Provide the (X, Y) coordinate of the cell's center where the given text is located.  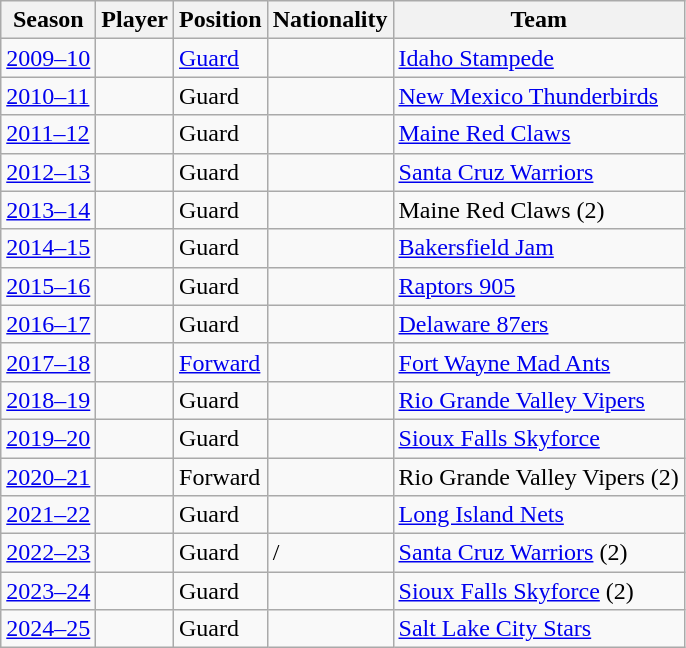
2021–22 (48, 515)
Player (135, 20)
Santa Cruz Warriors (538, 172)
Season (48, 20)
2017–18 (48, 362)
Fort Wayne Mad Ants (538, 362)
2011–12 (48, 134)
Team (538, 20)
2014–15 (48, 248)
2010–11 (48, 96)
Rio Grande Valley Vipers (2) (538, 477)
Santa Cruz Warriors (2) (538, 553)
Salt Lake City Stars (538, 629)
2012–13 (48, 172)
/ (330, 553)
2020–21 (48, 477)
Nationality (330, 20)
Bakersfield Jam (538, 248)
Sioux Falls Skyforce (2) (538, 591)
2009–10 (48, 58)
2023–24 (48, 591)
Position (221, 20)
Maine Red Claws (2) (538, 210)
Long Island Nets (538, 515)
2022–23 (48, 553)
2024–25 (48, 629)
Rio Grande Valley Vipers (538, 400)
Maine Red Claws (538, 134)
Sioux Falls Skyforce (538, 438)
2016–17 (48, 324)
2018–19 (48, 400)
2013–14 (48, 210)
2019–20 (48, 438)
2015–16 (48, 286)
Raptors 905 (538, 286)
Idaho Stampede (538, 58)
Delaware 87ers (538, 324)
New Mexico Thunderbirds (538, 96)
